Scan for the cell matching the given text and deliver its [x, y] coordinate at center. 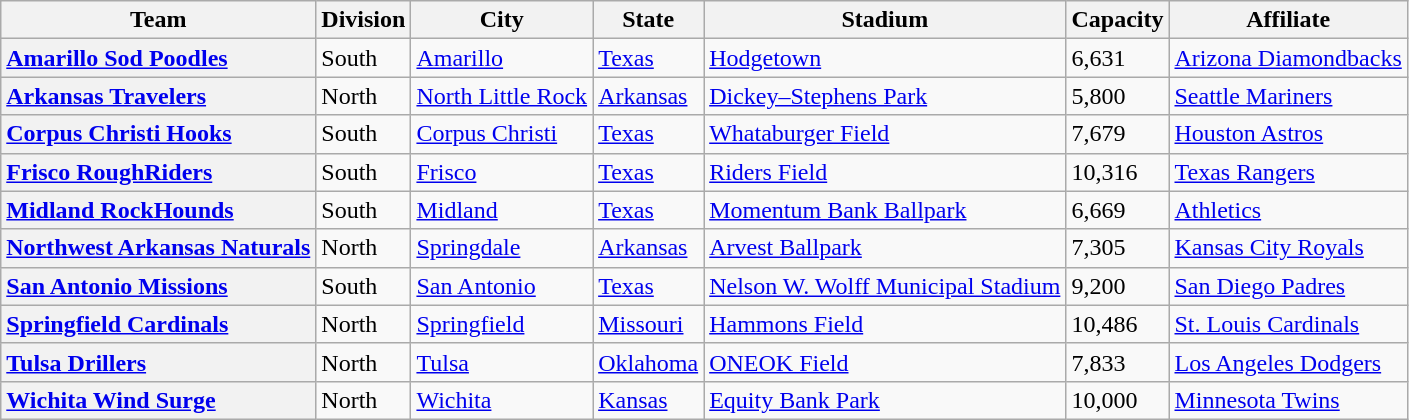
Houston Astros [1288, 134]
Corpus Christi Hooks [158, 134]
State [648, 20]
Amarillo [502, 58]
Frisco RoughRiders [158, 172]
Amarillo Sod Poodles [158, 58]
Corpus Christi [502, 134]
Midland [502, 210]
7,679 [1118, 134]
Kansas [648, 400]
ONEOK Field [885, 362]
Equity Bank Park [885, 400]
10,486 [1118, 324]
Team [158, 20]
Hammons Field [885, 324]
10,316 [1118, 172]
San Antonio Missions [158, 286]
Oklahoma [648, 362]
Los Angeles Dodgers [1288, 362]
San Antonio [502, 286]
North Little Rock [502, 96]
Dickey–Stephens Park [885, 96]
Affiliate [1288, 20]
6,669 [1118, 210]
Arizona Diamondbacks [1288, 58]
6,631 [1118, 58]
Whataburger Field [885, 134]
Springfield Cardinals [158, 324]
Minnesota Twins [1288, 400]
Nelson W. Wolff Municipal Stadium [885, 286]
7,833 [1118, 362]
Wichita [502, 400]
Division [364, 20]
Hodgetown [885, 58]
Momentum Bank Ballpark [885, 210]
Stadium [885, 20]
Texas Rangers [1288, 172]
9,200 [1118, 286]
Wichita Wind Surge [158, 400]
Arvest Ballpark [885, 248]
10,000 [1118, 400]
7,305 [1118, 248]
Kansas City Royals [1288, 248]
Northwest Arkansas Naturals [158, 248]
Midland RockHounds [158, 210]
City [502, 20]
St. Louis Cardinals [1288, 324]
5,800 [1118, 96]
Athletics [1288, 210]
Tulsa Drillers [158, 362]
Tulsa [502, 362]
Frisco [502, 172]
Springdale [502, 248]
San Diego Padres [1288, 286]
Arkansas Travelers [158, 96]
Missouri [648, 324]
Seattle Mariners [1288, 96]
Riders Field [885, 172]
Capacity [1118, 20]
Springfield [502, 324]
